Locate the cell with the specified text and output its [X, Y] center coordinate. 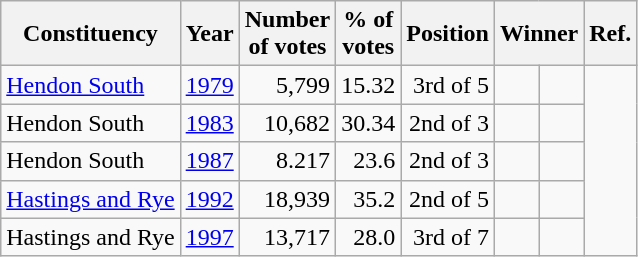
28.0 [368, 237]
Numberof votes [287, 34]
35.2 [368, 199]
10,682 [287, 123]
Ref. [610, 34]
1987 [210, 161]
Year [210, 34]
3rd of 7 [448, 237]
Position [448, 34]
8.217 [287, 161]
1992 [210, 199]
23.6 [368, 161]
1983 [210, 123]
3rd of 5 [448, 85]
15.32 [368, 85]
Constituency [90, 34]
1979 [210, 85]
% ofvotes [368, 34]
5,799 [287, 85]
Winner [538, 34]
13,717 [287, 237]
1997 [210, 237]
2nd of 5 [448, 199]
30.34 [368, 123]
18,939 [287, 199]
